Find where the given text appears and provide that cell's center as [x, y] coordinate. 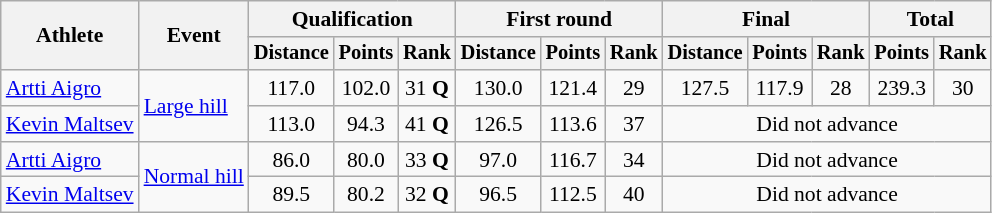
34 [634, 160]
113.6 [573, 124]
28 [841, 88]
96.5 [498, 195]
121.4 [573, 88]
Final [766, 19]
Athlete [70, 36]
89.5 [292, 195]
112.5 [573, 195]
29 [634, 88]
239.3 [901, 88]
80.0 [366, 160]
Normal hill [194, 178]
97.0 [498, 160]
Total [930, 19]
94.3 [366, 124]
130.0 [498, 88]
37 [634, 124]
Large hill [194, 106]
31 Q [427, 88]
117.9 [779, 88]
126.5 [498, 124]
113.0 [292, 124]
40 [634, 195]
First round [560, 19]
127.5 [706, 88]
Qualification [352, 19]
Event [194, 36]
30 [963, 88]
116.7 [573, 160]
41 Q [427, 124]
80.2 [366, 195]
32 Q [427, 195]
117.0 [292, 88]
102.0 [366, 88]
86.0 [292, 160]
33 Q [427, 160]
